From the cell containing the given text, extract its center point as [X, Y] coordinate. 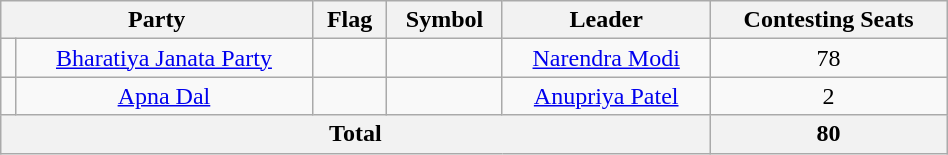
80 [828, 134]
2 [828, 96]
Narendra Modi [606, 58]
78 [828, 58]
Anupriya Patel [606, 96]
Apna Dal [164, 96]
Flag [350, 20]
Symbol [445, 20]
Total [356, 134]
Bharatiya Janata Party [164, 58]
Leader [606, 20]
Contesting Seats [828, 20]
Party [157, 20]
